Find where the given text appears and provide that cell's center as (X, Y) coordinate. 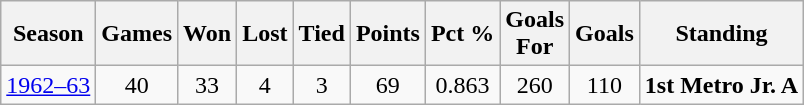
0.863 (462, 85)
Tied (322, 34)
Games (137, 34)
260 (535, 85)
Points (388, 34)
Lost (265, 34)
1962–63 (48, 85)
33 (208, 85)
1st Metro Jr. A (721, 85)
Pct % (462, 34)
GoalsFor (535, 34)
Won (208, 34)
110 (605, 85)
Goals (605, 34)
3 (322, 85)
Season (48, 34)
40 (137, 85)
4 (265, 85)
Standing (721, 34)
69 (388, 85)
